Scan for the cell matching the given text and deliver its (x, y) coordinate at center. 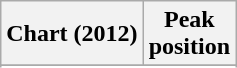
Chart (2012) (72, 34)
Peakposition (189, 34)
